Extract the (x, y) coordinate from the center of the cell holding the provided text.  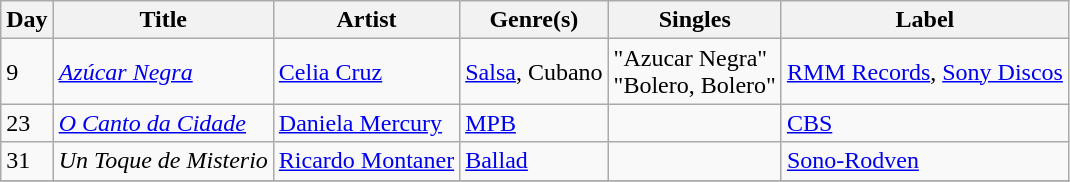
31 (27, 161)
Ricardo Montaner (366, 161)
Ballad (534, 161)
O Canto da Cidade (163, 123)
CBS (924, 123)
Daniela Mercury (366, 123)
Azúcar Negra (163, 72)
Day (27, 20)
Sono-Rodven (924, 161)
Label (924, 20)
Un Toque de Misterio (163, 161)
"Azucar Negra""Bolero, Bolero" (694, 72)
9 (27, 72)
Singles (694, 20)
Celia Cruz (366, 72)
23 (27, 123)
Genre(s) (534, 20)
Title (163, 20)
Artist (366, 20)
Salsa, Cubano (534, 72)
RMM Records, Sony Discos (924, 72)
MPB (534, 123)
